Capture the cell that displays the provided text and extract its (x, y) central coordinate. 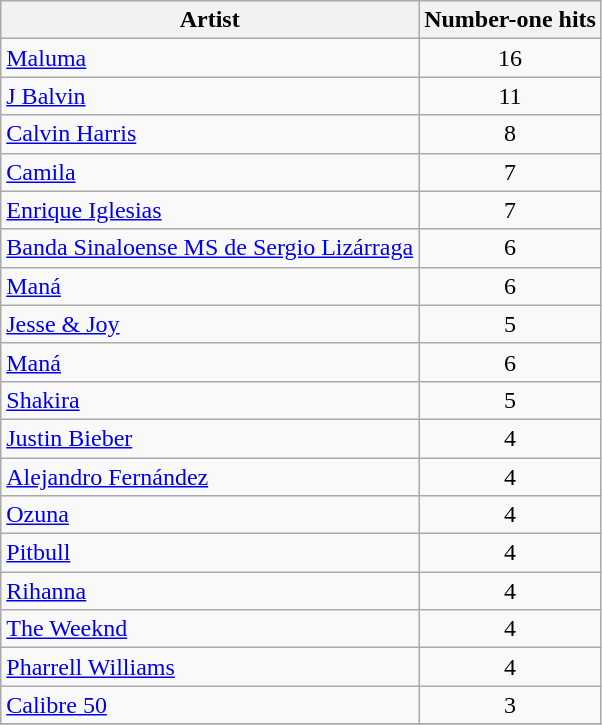
The Weeknd (210, 629)
Enrique Iglesias (210, 210)
Jesse & Joy (210, 324)
Rihanna (210, 591)
Calvin Harris (210, 134)
16 (510, 58)
11 (510, 96)
Banda Sinaloense MS de Sergio Lizárraga (210, 248)
Calibre 50 (210, 705)
J Balvin (210, 96)
Ozuna (210, 515)
3 (510, 705)
Artist (210, 20)
Shakira (210, 400)
Number-one hits (510, 20)
Pitbull (210, 553)
Maluma (210, 58)
Justin Bieber (210, 438)
8 (510, 134)
Camila (210, 172)
Alejandro Fernández (210, 477)
Pharrell Williams (210, 667)
